Return [x, y] of the center of cell containing provided text 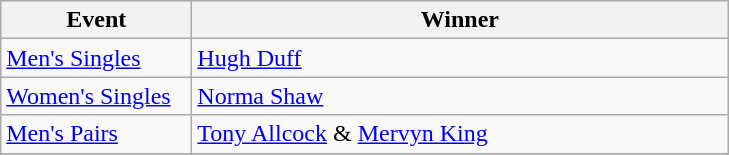
Event [96, 20]
Tony Allcock & Mervyn King [460, 134]
Hugh Duff [460, 58]
Women's Singles [96, 96]
Norma Shaw [460, 96]
Men's Pairs [96, 134]
Winner [460, 20]
Men's Singles [96, 58]
